Identify which cell holds the provided text, then report its [X, Y] central coordinate. 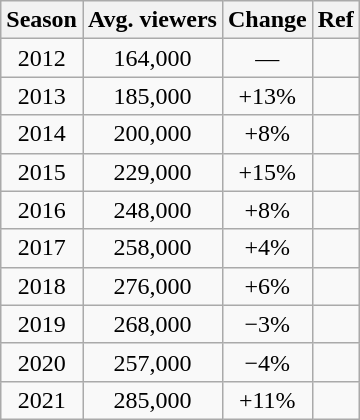
2016 [42, 210]
Ref [336, 20]
164,000 [152, 58]
2014 [42, 134]
258,000 [152, 248]
185,000 [152, 96]
+15% [267, 172]
2019 [42, 324]
2017 [42, 248]
2012 [42, 58]
2020 [42, 362]
2013 [42, 96]
268,000 [152, 324]
Season [42, 20]
+13% [267, 96]
2015 [42, 172]
— [267, 58]
285,000 [152, 400]
+4% [267, 248]
229,000 [152, 172]
−3% [267, 324]
276,000 [152, 286]
−4% [267, 362]
2021 [42, 400]
Change [267, 20]
248,000 [152, 210]
+11% [267, 400]
257,000 [152, 362]
Avg. viewers [152, 20]
2018 [42, 286]
200,000 [152, 134]
+6% [267, 286]
